Determine the [x, y] coordinate at the center of the cell enclosing the given text.  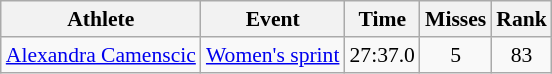
Rank [522, 19]
5 [456, 55]
Event [273, 19]
Misses [456, 19]
27:37.0 [382, 55]
83 [522, 55]
Athlete [101, 19]
Alexandra Camenscic [101, 55]
Time [382, 19]
Women's sprint [273, 55]
